Provide the [X, Y] coordinate of the cell's center where the given text is located.  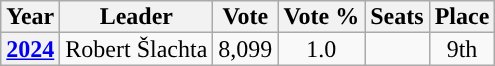
Place [462, 17]
Year [30, 17]
8,099 [246, 49]
2024 [30, 49]
Leader [136, 17]
Vote % [322, 17]
Robert Šlachta [136, 49]
Vote [246, 17]
1.0 [322, 49]
9th [462, 49]
Seats [397, 17]
